Output the (X, Y) coordinate of the center of the cell containing the given text.  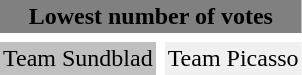
Team Picasso (234, 58)
Team Sundblad (78, 58)
Lowest number of votes (151, 16)
